Return [x, y] of the center of cell containing provided text 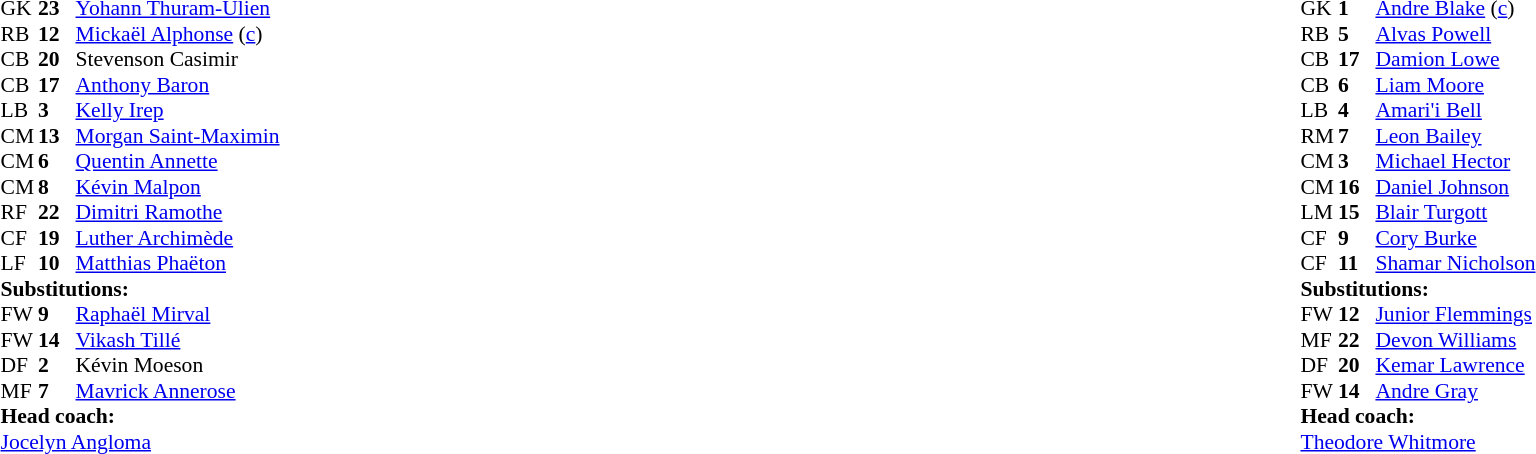
Kemar Lawrence [1455, 365]
13 [57, 136]
LM [1319, 213]
Mickaël Alphonse (c) [178, 34]
Daniel Johnson [1455, 187]
Matthias Phaëton [178, 263]
Mavrick Annerose [178, 391]
Stevenson Casimir [178, 59]
11 [1357, 263]
LF [19, 263]
Devon Williams [1455, 340]
Blair Turgott [1455, 213]
Dimitri Ramothe [178, 213]
Cory Burke [1455, 238]
Raphaël Mirval [178, 315]
Amari'i Bell [1455, 111]
Luther Archimède [178, 238]
4 [1357, 111]
Morgan Saint-Maximin [178, 136]
RF [19, 213]
Kévin Malpon [178, 187]
16 [1357, 187]
Andre Gray [1455, 391]
5 [1357, 34]
10 [57, 263]
Shamar Nicholson [1455, 263]
Quentin Annette [178, 161]
Michael Hector [1455, 161]
8 [57, 187]
Liam Moore [1455, 85]
Vikash Tillé [178, 340]
Kévin Moeson [178, 365]
15 [1357, 213]
Damion Lowe [1455, 59]
19 [57, 238]
Anthony Baron [178, 85]
Kelly Irep [178, 111]
RM [1319, 136]
Leon Bailey [1455, 136]
Junior Flemmings [1455, 315]
2 [57, 365]
Alvas Powell [1455, 34]
